Scan for the cell matching the given text and deliver its [x, y] coordinate at center. 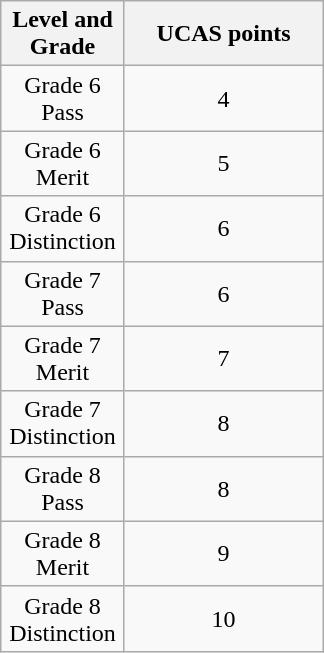
Grade 8 Distinction [63, 618]
Grade 8 Pass [63, 488]
Grade 7 Pass [63, 294]
9 [224, 554]
Grade 7 Distinction [63, 424]
10 [224, 618]
Level and Grade [63, 34]
Grade 7 Merit [63, 358]
Grade 6 Distinction [63, 228]
Grade 8 Merit [63, 554]
5 [224, 164]
UCAS points [224, 34]
4 [224, 98]
Grade 6 Pass [63, 98]
Grade 6 Merit [63, 164]
7 [224, 358]
